Extract the [X, Y] coordinate from the center of the cell holding the provided text.  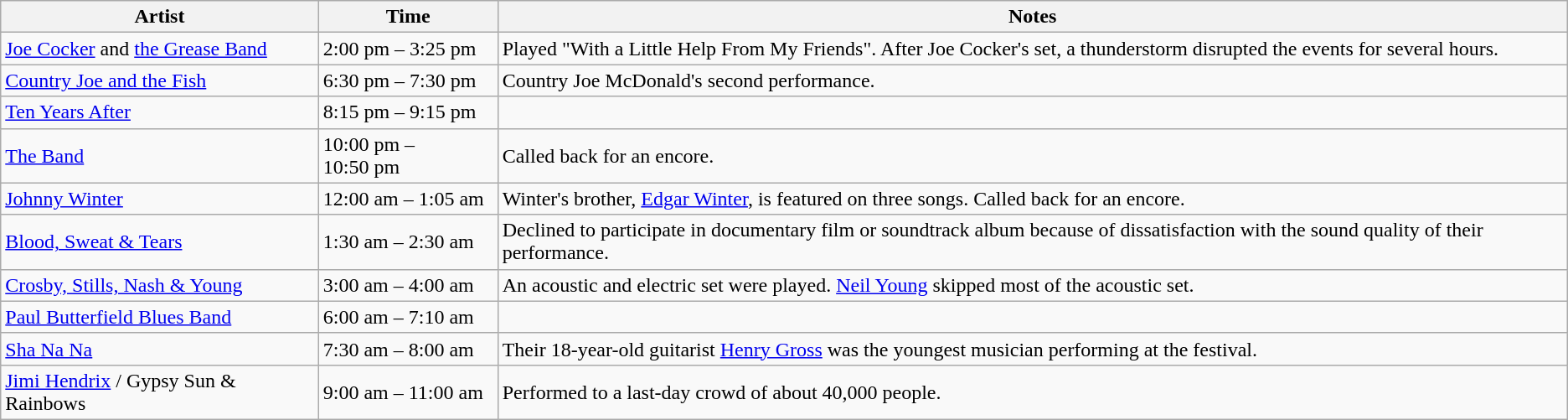
Time [408, 17]
Declined to participate in documentary film or soundtrack album because of dissatisfaction with the sound quality of their performance. [1032, 241]
Blood, Sweat & Tears [159, 241]
6:30 pm – 7:30 pm [408, 80]
2:00 pm – 3:25 pm [408, 49]
Sha Na Na [159, 349]
Called back for an encore. [1032, 156]
8:15 pm – 9:15 pm [408, 112]
Performed to a last-day crowd of about 40,000 people. [1032, 392]
Winter's brother, Edgar Winter, is featured on three songs. Called back for an encore. [1032, 199]
Jimi Hendrix / Gypsy Sun & Rainbows [159, 392]
Artist [159, 17]
12:00 am – 1:05 am [408, 199]
Ten Years After [159, 112]
Notes [1032, 17]
Paul Butterfield Blues Band [159, 317]
An acoustic and electric set were played. Neil Young skipped most of the acoustic set. [1032, 285]
Country Joe and the Fish [159, 80]
9:00 am – 11:00 am [408, 392]
10:00 pm – 10:50 pm [408, 156]
3:00 am – 4:00 am [408, 285]
6:00 am – 7:10 am [408, 317]
Played "With a Little Help From My Friends". After Joe Cocker's set, a thunderstorm disrupted the events for several hours. [1032, 49]
The Band [159, 156]
Joe Cocker and the Grease Band [159, 49]
Crosby, Stills, Nash & Young [159, 285]
Johnny Winter [159, 199]
1:30 am – 2:30 am [408, 241]
Country Joe McDonald's second performance. [1032, 80]
7:30 am – 8:00 am [408, 349]
Their 18-year-old guitarist Henry Gross was the youngest musician performing at the festival. [1032, 349]
